Search for the cell housing the specified text and yield its [x, y] center coordinate. 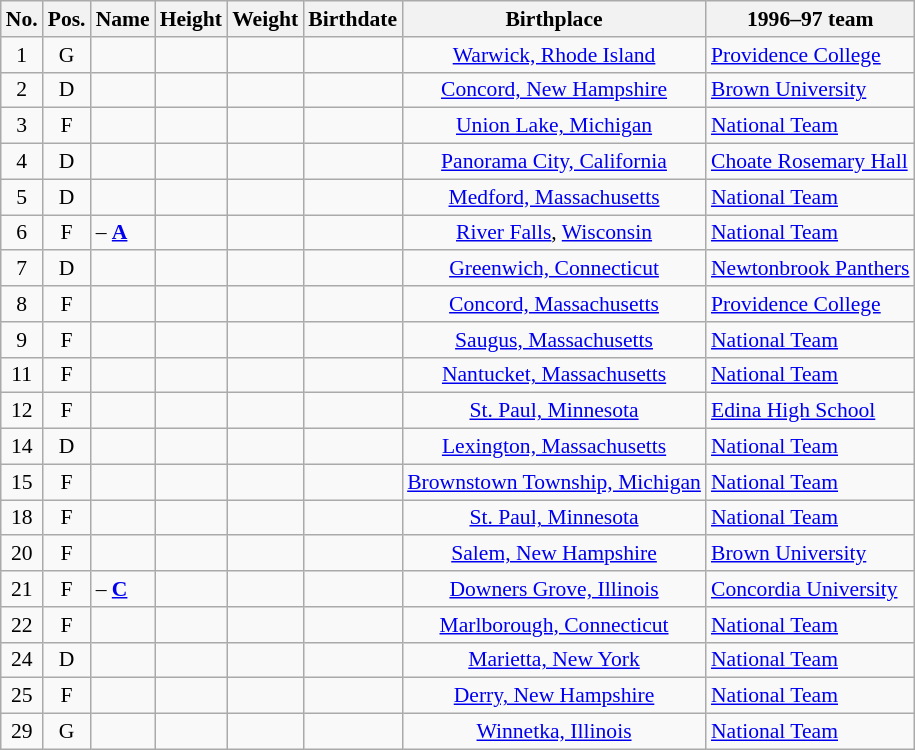
6 [22, 233]
Height [191, 19]
Concordia University [810, 589]
3 [22, 126]
Winnetka, Illinois [554, 732]
Weight [265, 19]
9 [22, 340]
20 [22, 554]
Pos. [67, 19]
Marlborough, Connecticut [554, 625]
Birthplace [554, 19]
1996–97 team [810, 19]
29 [22, 732]
25 [22, 696]
Birthdate [352, 19]
18 [22, 518]
Newtonbrook Panthers [810, 269]
Concord, New Hampshire [554, 90]
Choate Rosemary Hall [810, 162]
22 [22, 625]
2 [22, 90]
Downers Grove, Illinois [554, 589]
Saugus, Massachusetts [554, 340]
– C [123, 589]
21 [22, 589]
– A [123, 233]
Union Lake, Michigan [554, 126]
Brownstown Township, Michigan [554, 482]
Marietta, New York [554, 660]
Salem, New Hampshire [554, 554]
1 [22, 55]
Concord, Massachusetts [554, 304]
Nantucket, Massachusetts [554, 375]
Warwick, Rhode Island [554, 55]
11 [22, 375]
Lexington, Massachusetts [554, 447]
Panorama City, California [554, 162]
24 [22, 660]
Medford, Massachusetts [554, 197]
5 [22, 197]
Name [123, 19]
4 [22, 162]
No. [22, 19]
12 [22, 411]
River Falls, Wisconsin [554, 233]
15 [22, 482]
7 [22, 269]
8 [22, 304]
Derry, New Hampshire [554, 696]
Greenwich, Connecticut [554, 269]
14 [22, 447]
Edina High School [810, 411]
